For the text-containing cell, return its midpoint in [x, y] coordinate format. 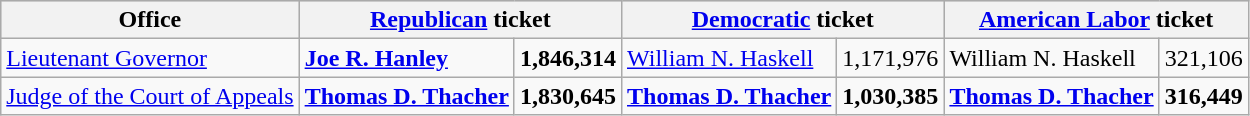
Lieutenant Governor [150, 58]
316,449 [1204, 96]
Joe R. Hanley [406, 58]
American Labor ticket [1096, 20]
1,830,645 [568, 96]
Republican ticket [460, 20]
1,030,385 [890, 96]
1,846,314 [568, 58]
1,171,976 [890, 58]
321,106 [1204, 58]
Office [150, 20]
Democratic ticket [782, 20]
Judge of the Court of Appeals [150, 96]
